Find where the given text appears and provide that cell's center as [x, y] coordinate. 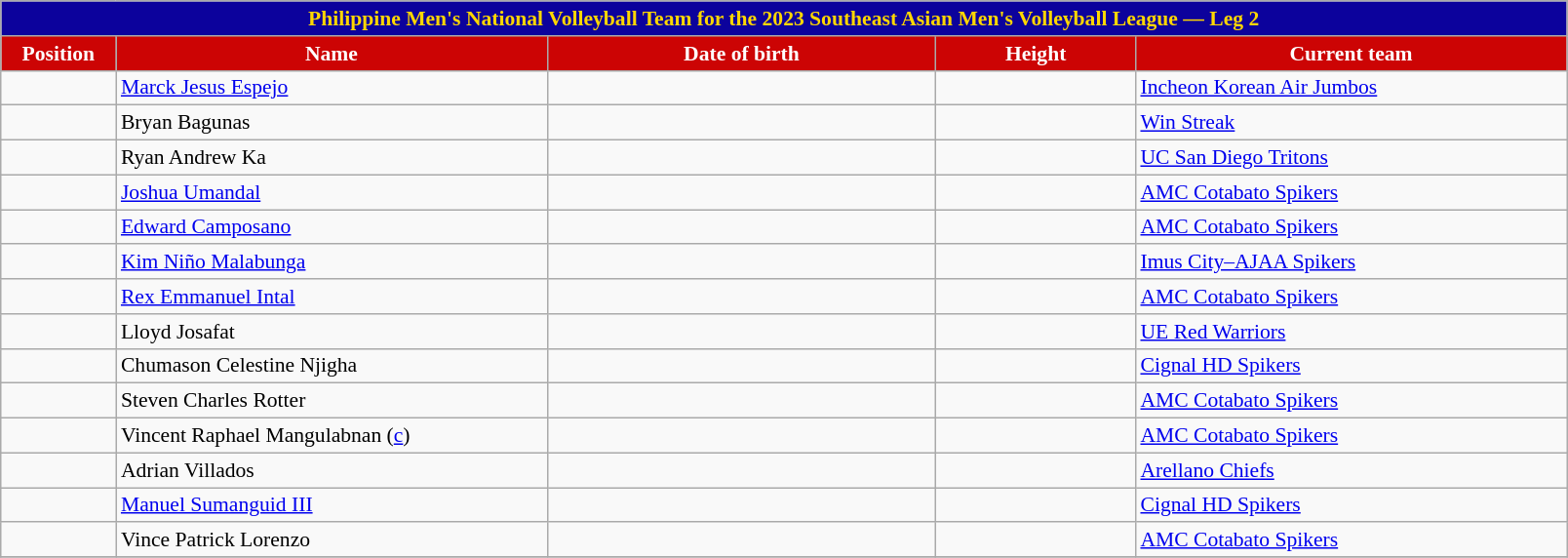
Height [1036, 54]
Manuel Sumanguid III [332, 505]
Chumason Celestine Njigha [332, 366]
Arellano Chiefs [1351, 470]
Edward Camposano [332, 227]
Date of birth [741, 54]
Rex Emmanuel Intal [332, 297]
Kim Niño Malabunga [332, 262]
Incheon Korean Air Jumbos [1351, 88]
Ryan Andrew Ka [332, 158]
Marck Jesus Espejo [332, 88]
UC San Diego Tritons [1351, 158]
Vince Patrick Lorenzo [332, 540]
Imus City–AJAA Spikers [1351, 262]
Win Streak [1351, 123]
Vincent Raphael Mangulabnan (c) [332, 436]
Adrian Villados [332, 470]
Current team [1351, 54]
Philippine Men's National Volleyball Team for the 2023 Southeast Asian Men's Volleyball League — Leg 2 [784, 19]
Bryan Bagunas [332, 123]
Steven Charles Rotter [332, 401]
Name [332, 54]
UE Red Warriors [1351, 332]
Joshua Umandal [332, 192]
Position [59, 54]
Lloyd Josafat [332, 332]
